Capture the cell that displays the provided text and extract its [x, y] central coordinate. 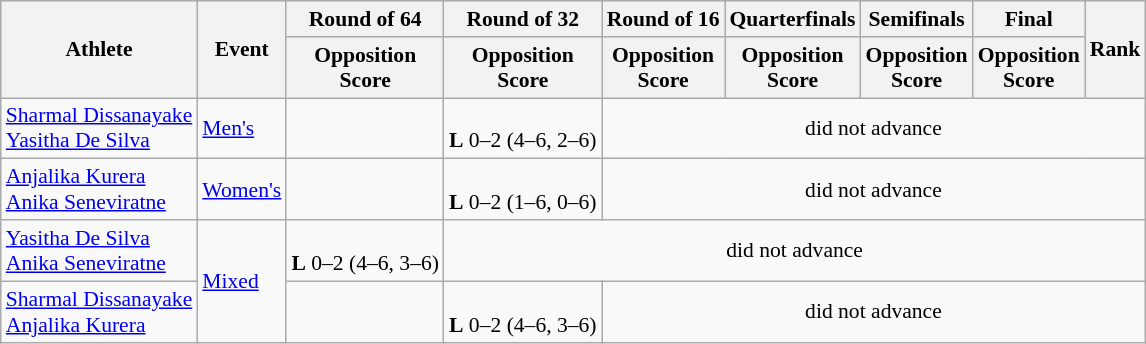
Athlete [100, 50]
Semifinals [917, 19]
Sharmal DissanayakeYasitha De Silva [100, 128]
Mixed [242, 281]
Round of 64 [365, 19]
Men's [242, 128]
Rank [1116, 50]
Round of 32 [523, 19]
Quarterfinals [792, 19]
Anjalika KureraAnika Seneviratne [100, 190]
Round of 16 [664, 19]
Sharmal DissanayakeAnjalika Kurera [100, 312]
Final [1029, 19]
Yasitha De SilvaAnika Seneviratne [100, 250]
L 0–2 (1–6, 0–6) [523, 190]
Women's [242, 190]
Event [242, 50]
L 0–2 (4–6, 2–6) [523, 128]
